Identify which cell holds the provided text, then report its [X, Y] central coordinate. 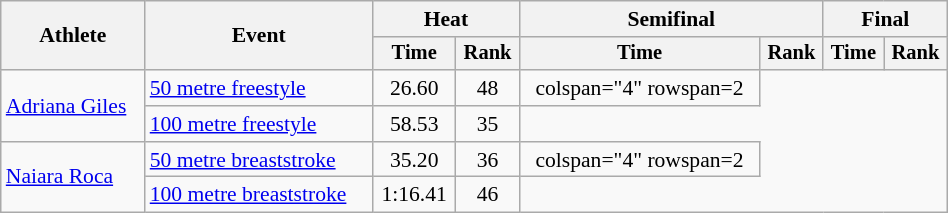
Semifinal [671, 19]
58.53 [414, 124]
Heat [446, 19]
Final [885, 19]
50 metre freestyle [259, 88]
100 metre breaststroke [259, 195]
Adriana Giles [73, 106]
26.60 [414, 88]
46 [488, 195]
100 metre freestyle [259, 124]
Event [259, 36]
48 [488, 88]
50 metre breaststroke [259, 160]
35 [488, 124]
35.20 [414, 160]
Athlete [73, 36]
36 [488, 160]
Naiara Roca [73, 178]
1:16.41 [414, 195]
